Detect which cell encompasses the target text, then output its [x, y] center coordinate. 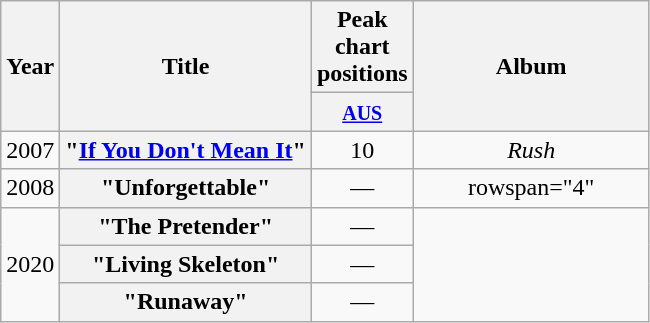
AUS [362, 112]
Rush [531, 150]
2020 [30, 264]
"If You Don't Mean It" [186, 150]
Peak chart positions [362, 47]
rowspan="4" [531, 188]
2008 [30, 188]
Year [30, 66]
"The Pretender" [186, 226]
"Living Skeleton" [186, 264]
"Runaway" [186, 302]
Title [186, 66]
"Unforgettable" [186, 188]
Album [531, 66]
10 [362, 150]
2007 [30, 150]
